Return [x, y] of the center of cell containing provided text 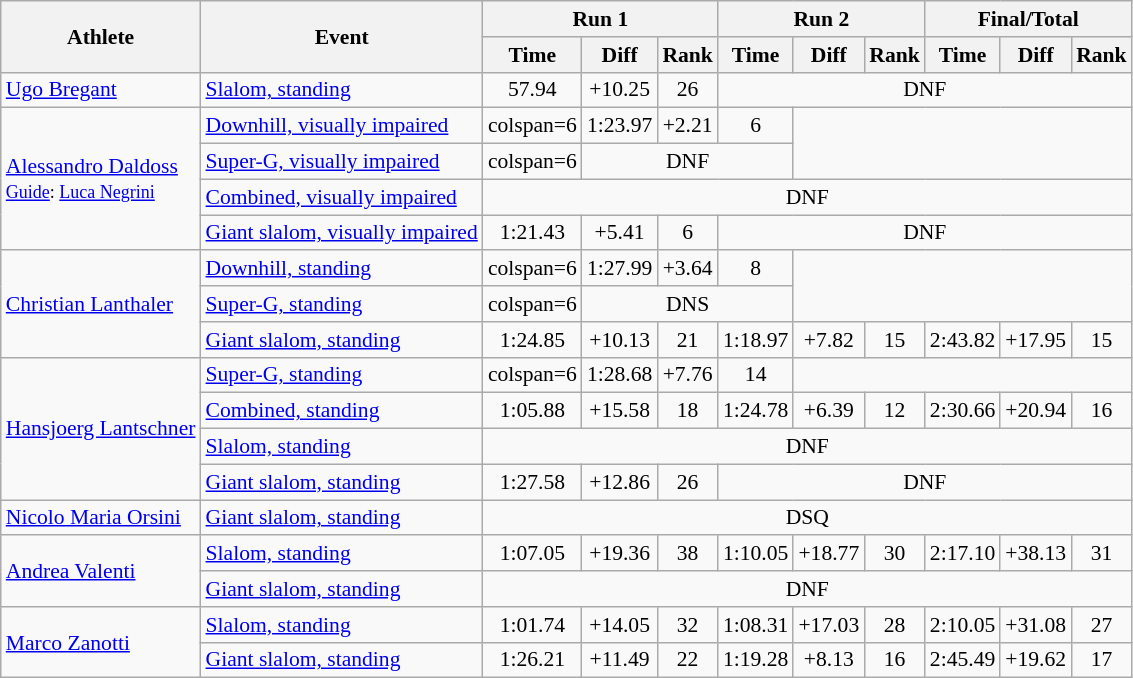
1:26.21 [532, 660]
Christian Lanthaler [101, 304]
28 [894, 625]
+10.13 [620, 340]
18 [688, 411]
Marco Zanotti [101, 642]
+20.94 [1036, 411]
DNS [688, 304]
57.94 [532, 90]
+7.76 [688, 375]
Super-G, visually impaired [342, 162]
+10.25 [620, 90]
+5.41 [620, 233]
+17.03 [828, 625]
+6.39 [828, 411]
1:27.99 [620, 269]
1:05.88 [532, 411]
1:21.43 [532, 233]
Run 1 [600, 19]
1:08.31 [756, 625]
1:24.78 [756, 411]
1:07.05 [532, 554]
27 [1102, 625]
1:28.68 [620, 375]
1:01.74 [532, 625]
2:30.66 [962, 411]
32 [688, 625]
+18.77 [828, 554]
+38.13 [1036, 554]
Giant slalom, visually impaired [342, 233]
1:18.97 [756, 340]
+15.58 [620, 411]
1:19.28 [756, 660]
Downhill, visually impaired [342, 126]
+17.95 [1036, 340]
Combined, visually impaired [342, 197]
Downhill, standing [342, 269]
38 [688, 554]
Final/Total [1028, 19]
+19.36 [620, 554]
2:17.10 [962, 554]
17 [1102, 660]
1:10.05 [756, 554]
+31.08 [1036, 625]
Event [342, 36]
1:27.58 [532, 482]
+2.21 [688, 126]
22 [688, 660]
8 [756, 269]
31 [1102, 554]
2:10.05 [962, 625]
DSQ [808, 518]
Ugo Bregant [101, 90]
2:43.82 [962, 340]
+8.13 [828, 660]
Athlete [101, 36]
30 [894, 554]
+14.05 [620, 625]
14 [756, 375]
+3.64 [688, 269]
Alessandro DaldossGuide: Luca Negrini [101, 179]
Andrea Valenti [101, 572]
Run 2 [822, 19]
+11.49 [620, 660]
Hansjoerg Lantschner [101, 428]
Combined, standing [342, 411]
21 [688, 340]
2:45.49 [962, 660]
+7.82 [828, 340]
Nicolo Maria Orsini [101, 518]
1:23.97 [620, 126]
12 [894, 411]
+19.62 [1036, 660]
1:24.85 [532, 340]
+12.86 [620, 482]
